Return (x, y) of the center of cell containing provided text 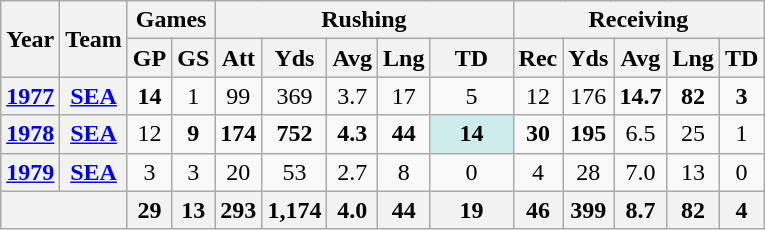
28 (588, 172)
19 (472, 210)
Games (170, 20)
1977 (30, 96)
Team (94, 39)
369 (294, 96)
195 (588, 134)
GS (194, 58)
14.7 (640, 96)
9 (194, 134)
99 (238, 96)
Year (30, 39)
29 (149, 210)
3.7 (352, 96)
17 (404, 96)
25 (693, 134)
5 (472, 96)
20 (238, 172)
30 (538, 134)
53 (294, 172)
GP (149, 58)
8.7 (640, 210)
399 (588, 210)
1978 (30, 134)
1,174 (294, 210)
4.0 (352, 210)
Att (238, 58)
752 (294, 134)
176 (588, 96)
Rushing (364, 20)
174 (238, 134)
8 (404, 172)
2.7 (352, 172)
6.5 (640, 134)
Receiving (638, 20)
4.3 (352, 134)
293 (238, 210)
46 (538, 210)
1979 (30, 172)
Rec (538, 58)
7.0 (640, 172)
